Scan for the cell matching the given text and deliver its [x, y] coordinate at center. 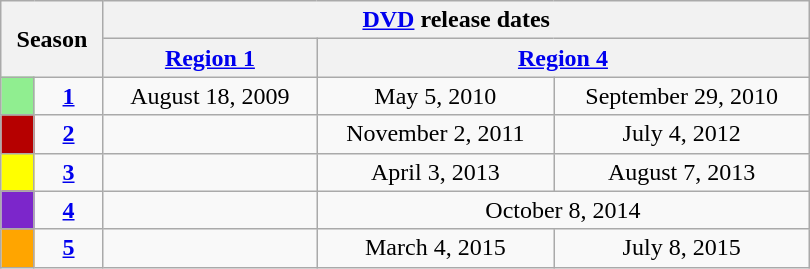
October 8, 2014 [564, 210]
August 7, 2013 [682, 172]
July 8, 2015 [682, 248]
April 3, 2013 [436, 172]
July 4, 2012 [682, 134]
September 29, 2010 [682, 96]
3 [68, 172]
March 4, 2015 [436, 248]
DVD release dates [456, 20]
November 2, 2011 [436, 134]
August 18, 2009 [210, 96]
Region 4 [564, 58]
Region 1 [210, 58]
1 [68, 96]
Season [52, 39]
May 5, 2010 [436, 96]
4 [68, 210]
5 [68, 248]
2 [68, 134]
